Return (X, Y) of the center of cell containing provided text 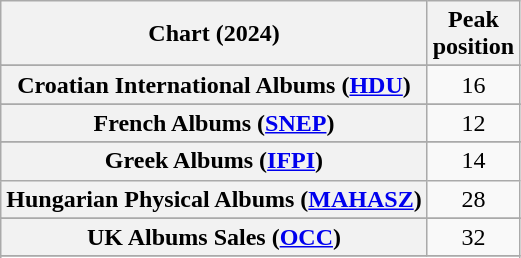
Chart (2024) (214, 34)
Peakposition (473, 34)
Croatian International Albums (HDU) (214, 85)
12 (473, 123)
UK Albums Sales (OCC) (214, 237)
Hungarian Physical Albums (MAHASZ) (214, 199)
French Albums (SNEP) (214, 123)
28 (473, 199)
14 (473, 161)
Greek Albums (IFPI) (214, 161)
32 (473, 237)
16 (473, 85)
